From the cell containing the given text, extract its center point as [X, Y] coordinate. 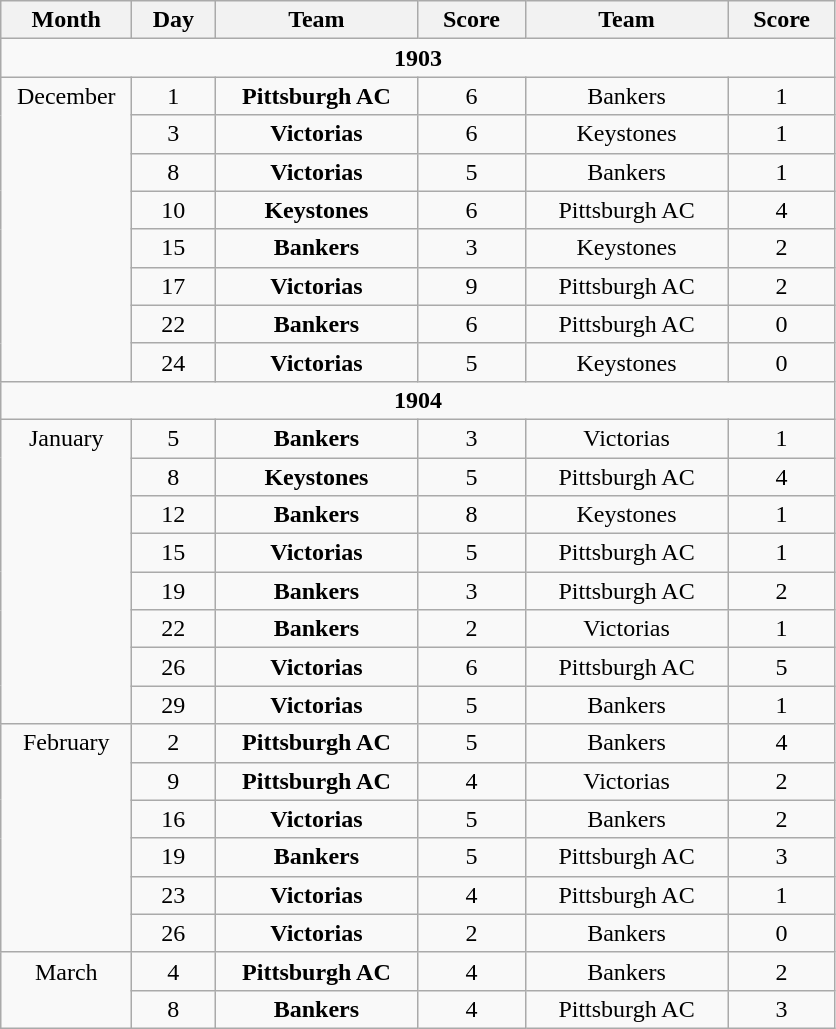
23 [174, 895]
Month [66, 20]
December [66, 229]
February [66, 838]
24 [174, 362]
10 [174, 210]
1903 [418, 58]
Day [174, 20]
January [66, 571]
12 [174, 515]
1904 [418, 400]
29 [174, 705]
March [66, 990]
16 [174, 819]
17 [174, 286]
